Provide the [X, Y] coordinate of the cell's center where the given text is located.  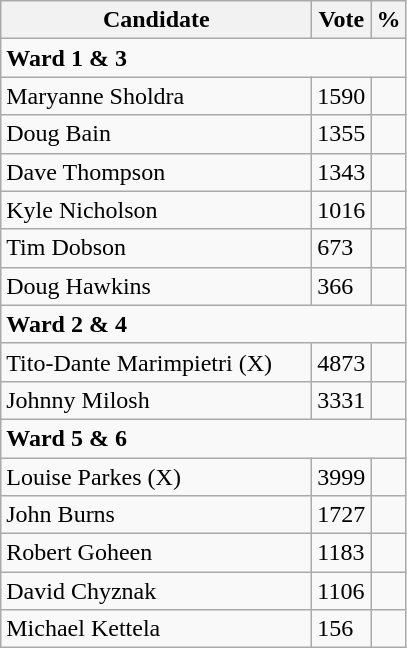
3999 [342, 477]
1590 [342, 96]
Michael Kettela [156, 629]
1355 [342, 134]
4873 [342, 362]
Vote [342, 20]
% [388, 20]
3331 [342, 400]
Doug Hawkins [156, 286]
Ward 2 & 4 [204, 324]
Dave Thompson [156, 172]
Ward 5 & 6 [204, 438]
Johnny Milosh [156, 400]
1183 [342, 553]
Ward 1 & 3 [204, 58]
673 [342, 248]
Tito-Dante Marimpietri (X) [156, 362]
Robert Goheen [156, 553]
1016 [342, 210]
Maryanne Sholdra [156, 96]
1106 [342, 591]
David Chyznak [156, 591]
Doug Bain [156, 134]
1727 [342, 515]
366 [342, 286]
156 [342, 629]
Kyle Nicholson [156, 210]
Tim Dobson [156, 248]
John Burns [156, 515]
1343 [342, 172]
Candidate [156, 20]
Louise Parkes (X) [156, 477]
